Extract the (X, Y) coordinate from the center of the cell holding the provided text.  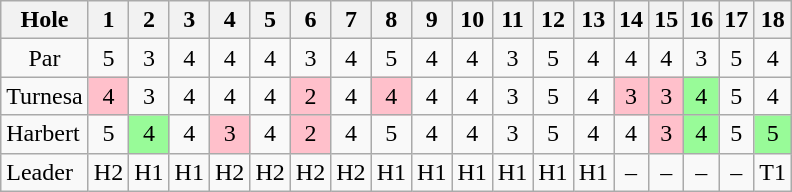
6 (310, 20)
12 (553, 20)
14 (632, 20)
17 (736, 20)
8 (391, 20)
Harbert (45, 134)
15 (666, 20)
18 (773, 20)
7 (351, 20)
1 (108, 20)
Par (45, 58)
T1 (773, 172)
11 (512, 20)
10 (472, 20)
9 (432, 20)
Leader (45, 172)
Hole (45, 20)
16 (702, 20)
Turnesa (45, 96)
13 (593, 20)
